Determine the (X, Y) coordinate at the center of the cell enclosing the given text.  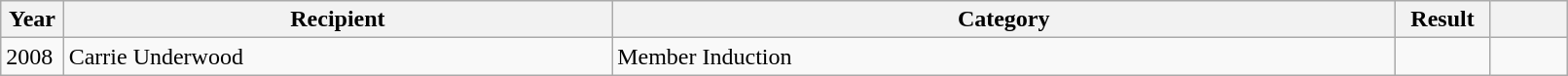
Member Induction (1004, 57)
2008 (32, 57)
Result (1442, 19)
Recipient (338, 19)
Carrie Underwood (338, 57)
Category (1004, 19)
Year (32, 19)
